Capture the cell that displays the provided text and extract its [x, y] central coordinate. 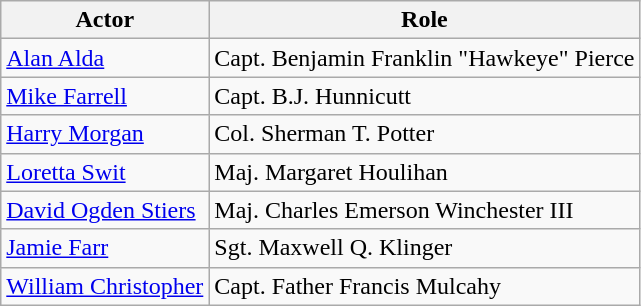
David Ogden Stiers [105, 210]
Role [424, 20]
Actor [105, 20]
Maj. Margaret Houlihan [424, 172]
Harry Morgan [105, 134]
Jamie Farr [105, 248]
Sgt. Maxwell Q. Klinger [424, 248]
William Christopher [105, 286]
Mike Farrell [105, 96]
Capt. Father Francis Mulcahy [424, 286]
Capt. Benjamin Franklin "Hawkeye" Pierce [424, 58]
Maj. Charles Emerson Winchester III [424, 210]
Alan Alda [105, 58]
Capt. B.J. Hunnicutt [424, 96]
Loretta Swit [105, 172]
Col. Sherman T. Potter [424, 134]
